Detect which cell encompasses the target text, then output its [X, Y] center coordinate. 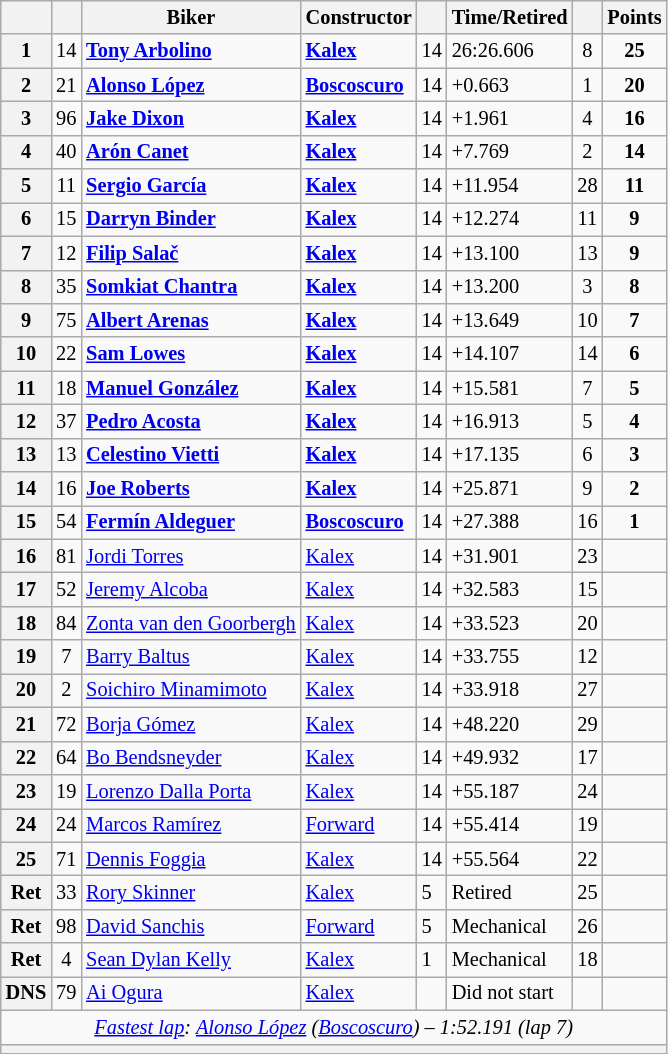
Lorenzo Dalla Porta [190, 791]
75 [66, 320]
+15.581 [510, 388]
81 [66, 556]
84 [66, 623]
Sergio García [190, 186]
Darryn Binder [190, 219]
+13.649 [510, 320]
Barry Baltus [190, 657]
David Sanchis [190, 926]
Fermín Aldeguer [190, 522]
35 [66, 287]
Jeremy Alcoba [190, 589]
+33.523 [510, 623]
Did not start [510, 993]
+25.871 [510, 489]
Jake Dixon [190, 118]
26 [587, 926]
33 [66, 892]
40 [66, 152]
72 [66, 724]
Manuel González [190, 388]
Zonta van den Goorbergh [190, 623]
54 [66, 522]
+33.755 [510, 657]
Tony Arbolino [190, 51]
71 [66, 859]
+13.100 [510, 253]
Dennis Foggia [190, 859]
+27.388 [510, 522]
+55.564 [510, 859]
28 [587, 186]
Somkiat Chantra [190, 287]
+14.107 [510, 354]
37 [66, 421]
+1.961 [510, 118]
Borja Gómez [190, 724]
+7.769 [510, 152]
+17.135 [510, 455]
27 [587, 690]
+16.913 [510, 421]
Sean Dylan Kelly [190, 960]
96 [66, 118]
+31.901 [510, 556]
+11.954 [510, 186]
+33.918 [510, 690]
Sam Lowes [190, 354]
Fastest lap: Alonso López (Boscoscuro) – 1:52.191 (lap 7) [334, 1027]
29 [587, 724]
Joe Roberts [190, 489]
98 [66, 926]
Ai Ogura [190, 993]
64 [66, 758]
Celestino Vietti [190, 455]
Filip Salač [190, 253]
Marcos Ramírez [190, 825]
Points [634, 17]
26:26.606 [510, 51]
DNS [26, 993]
Pedro Acosta [190, 421]
+48.220 [510, 724]
Biker [190, 17]
Constructor [359, 17]
Bo Bendsneyder [190, 758]
79 [66, 993]
Arón Canet [190, 152]
Retired [510, 892]
Albert Arenas [190, 320]
+32.583 [510, 589]
Soichiro Minamimoto [190, 690]
+55.414 [510, 825]
+12.274 [510, 219]
Jordi Torres [190, 556]
+0.663 [510, 85]
Alonso López [190, 85]
Rory Skinner [190, 892]
+49.932 [510, 758]
52 [66, 589]
+13.200 [510, 287]
+55.187 [510, 791]
Time/Retired [510, 17]
